Scan for the cell matching the given text and deliver its [x, y] coordinate at center. 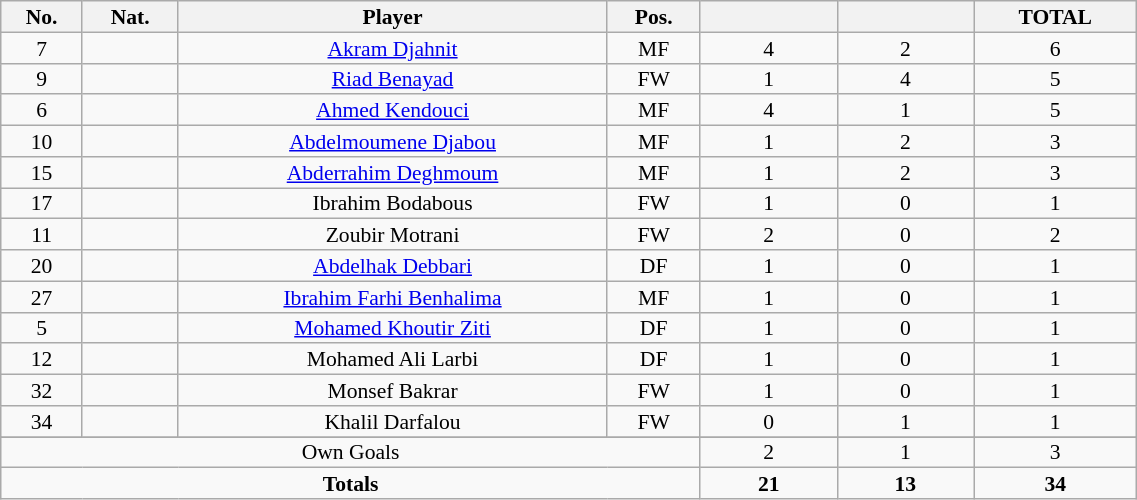
Mohamed Ali Larbi [392, 360]
Pos. [654, 16]
Nat. [130, 16]
32 [42, 390]
Mohamed Khoutir Ziti [392, 328]
10 [42, 142]
Abdelmoumene Djabou [392, 142]
21 [768, 484]
Zoubir Motrani [392, 234]
TOTAL [1056, 16]
Monsef Bakrar [392, 390]
No. [42, 16]
Khalil Darfalou [392, 422]
7 [42, 48]
9 [42, 78]
20 [42, 266]
Ibrahim Farhi Benhalima [392, 296]
Player [392, 16]
Own Goals [351, 452]
Abdelhak Debbari [392, 266]
17 [42, 204]
Ibrahim Bodabous [392, 204]
Abderrahim Deghmoum [392, 172]
15 [42, 172]
Ahmed Kendouci [392, 110]
Totals [351, 484]
12 [42, 360]
Riad Benayad [392, 78]
13 [906, 484]
Akram Djahnit [392, 48]
11 [42, 234]
27 [42, 296]
